Return the [x, y] coordinate for the center point of the cell that contains the specified text.  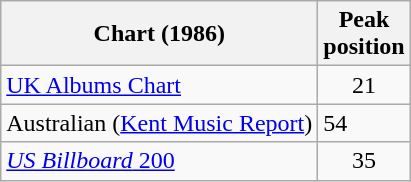
21 [364, 85]
Chart (1986) [160, 34]
UK Albums Chart [160, 85]
US Billboard 200 [160, 161]
Peakposition [364, 34]
35 [364, 161]
Australian (Kent Music Report) [160, 123]
54 [364, 123]
